Capture the cell that displays the provided text and extract its (X, Y) central coordinate. 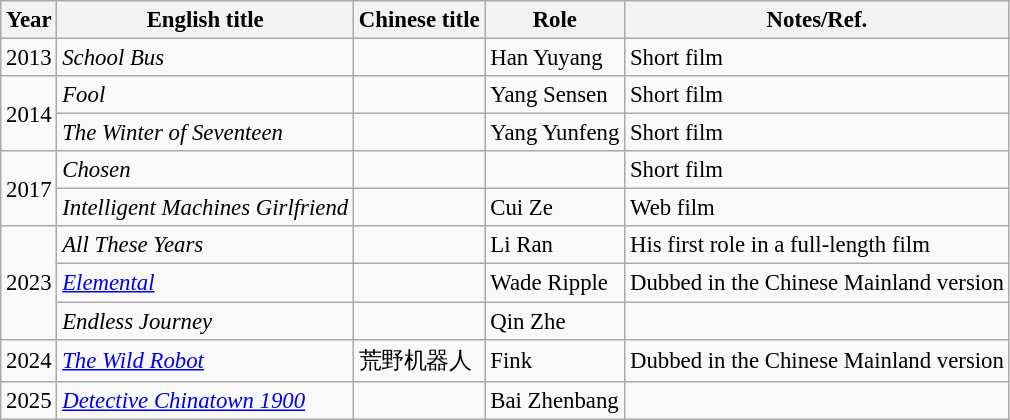
Qin Zhe (555, 321)
2013 (29, 58)
Web film (818, 208)
2023 (29, 282)
Role (555, 20)
Fink (555, 360)
Notes/Ref. (818, 20)
2024 (29, 360)
Li Ran (555, 245)
The Winter of Seventeen (206, 133)
荒野机器人 (418, 360)
School Bus (206, 58)
English title (206, 20)
2025 (29, 400)
Fool (206, 95)
Chosen (206, 170)
Yang Yunfeng (555, 133)
2014 (29, 114)
Wade Ripple (555, 283)
Elemental (206, 283)
Bai Zhenbang (555, 400)
Han Yuyang (555, 58)
2017 (29, 188)
Chinese title (418, 20)
Year (29, 20)
All These Years (206, 245)
Yang Sensen (555, 95)
Endless Journey (206, 321)
Intelligent Machines Girlfriend (206, 208)
His first role in a full-length film (818, 245)
The Wild Robot (206, 360)
Detective Chinatown 1900 (206, 400)
Cui Ze (555, 208)
